Output the (X, Y) coordinate of the center of the cell containing the given text.  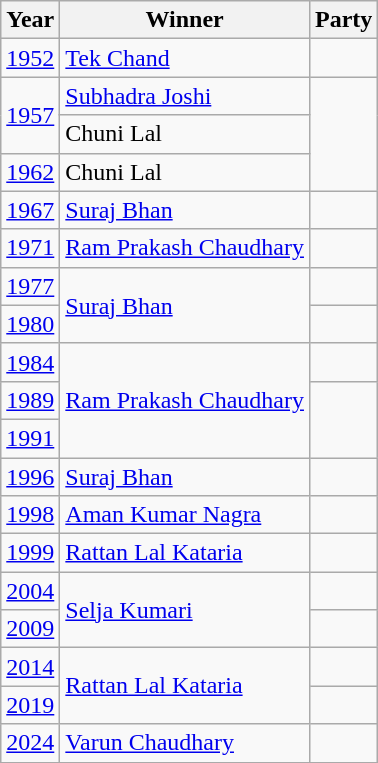
Subhadra Joshi (185, 96)
2004 (30, 591)
Aman Kumar Nagra (185, 515)
1952 (30, 58)
1971 (30, 248)
2019 (30, 705)
1999 (30, 553)
1989 (30, 400)
Party (343, 20)
Winner (185, 20)
2009 (30, 629)
1998 (30, 515)
Tek Chand (185, 58)
1991 (30, 438)
2024 (30, 743)
1967 (30, 210)
1984 (30, 362)
Varun Chaudhary (185, 743)
Selja Kumari (185, 610)
1980 (30, 324)
Year (30, 20)
2014 (30, 667)
1962 (30, 172)
1957 (30, 115)
1977 (30, 286)
1996 (30, 477)
